Capture the cell that displays the provided text and extract its (x, y) central coordinate. 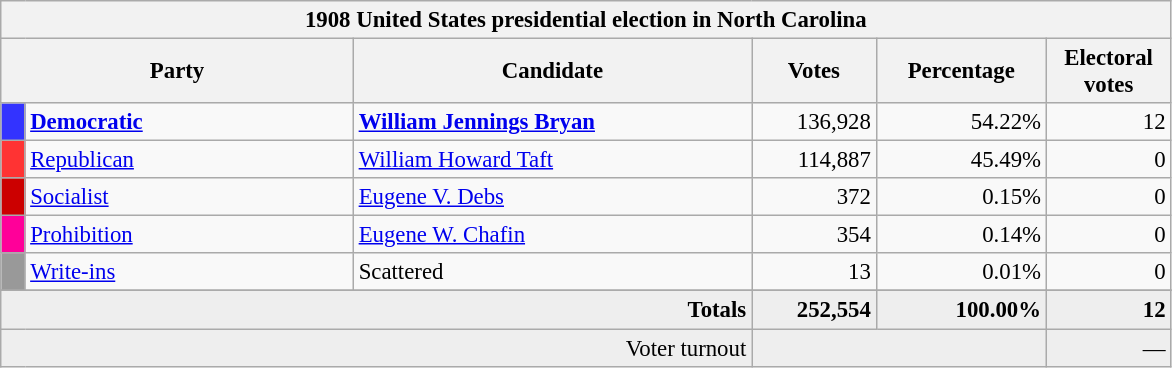
0.14% (961, 235)
Prohibition (189, 235)
100.00% (961, 310)
252,554 (814, 310)
13 (814, 273)
0.15% (961, 197)
1908 United States presidential election in North Carolina (586, 20)
Votes (814, 72)
372 (814, 197)
William Howard Taft (552, 160)
William Jennings Bryan (552, 122)
45.49% (961, 160)
114,887 (814, 160)
Percentage (961, 72)
— (1108, 348)
Electoral votes (1108, 72)
354 (814, 235)
Eugene V. Debs (552, 197)
Candidate (552, 72)
Party (178, 72)
Republican (189, 160)
Eugene W. Chafin (552, 235)
Write-ins (189, 273)
Voter turnout (376, 348)
Socialist (189, 197)
0.01% (961, 273)
Scattered (552, 273)
Totals (376, 310)
54.22% (961, 122)
Democratic (189, 122)
136,928 (814, 122)
